Extract the [x, y] coordinate from the center of the cell holding the provided text.  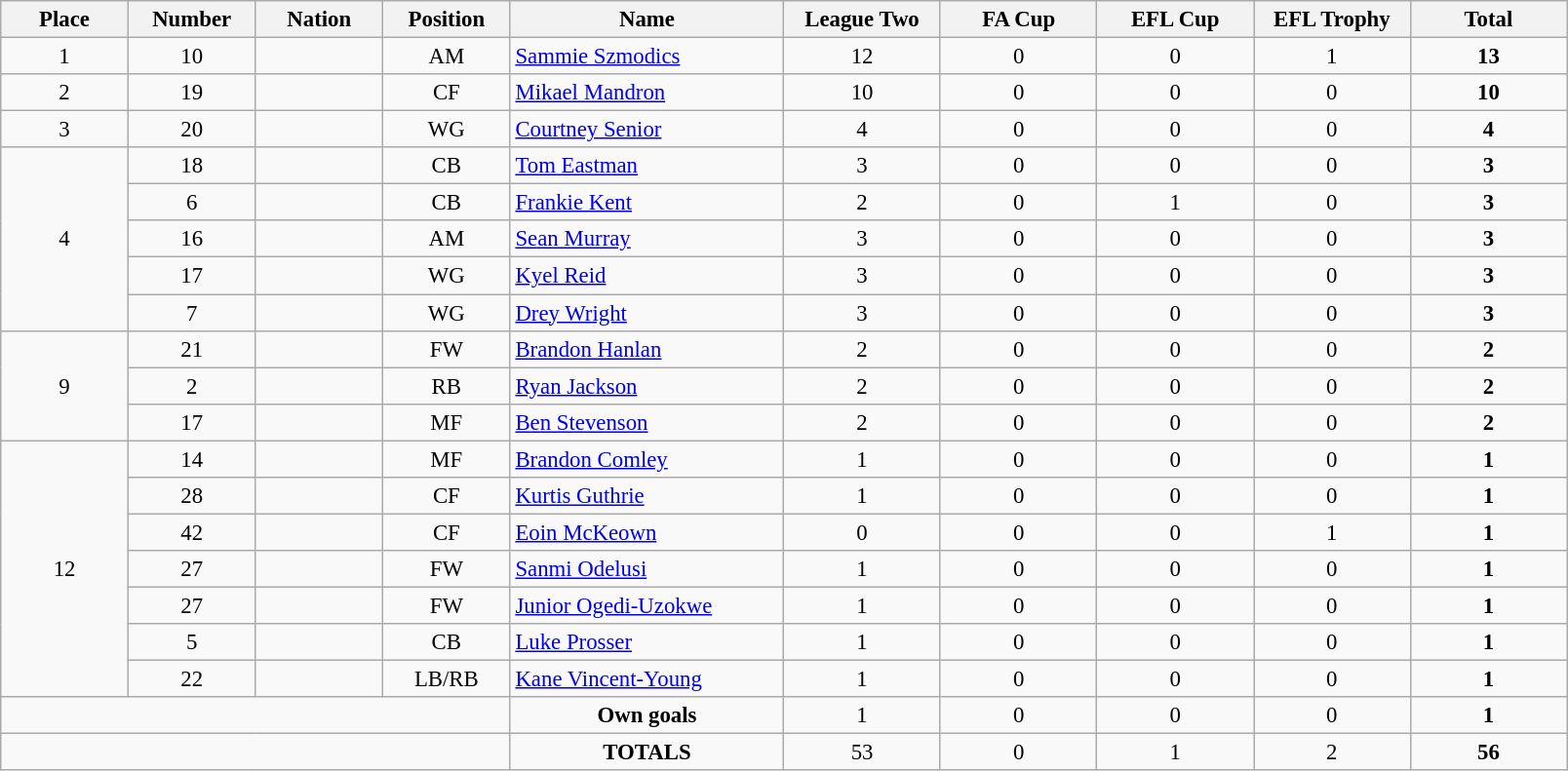
Own goals [647, 715]
RB [447, 386]
Frankie Kent [647, 203]
Kane Vincent-Young [647, 679]
EFL Cup [1176, 19]
21 [191, 349]
Number [191, 19]
Kyel Reid [647, 276]
Drey Wright [647, 313]
Brandon Hanlan [647, 349]
Position [447, 19]
Mikael Mandron [647, 93]
13 [1488, 57]
Junior Ogedi-Uzokwe [647, 605]
Name [647, 19]
Nation [320, 19]
Luke Prosser [647, 642]
42 [191, 532]
5 [191, 642]
Sean Murray [647, 239]
Sanmi Odelusi [647, 569]
Ryan Jackson [647, 386]
Sammie Szmodics [647, 57]
Brandon Comley [647, 459]
Kurtis Guthrie [647, 496]
9 [64, 386]
TOTALS [647, 752]
16 [191, 239]
Place [64, 19]
League Two [862, 19]
Eoin McKeown [647, 532]
7 [191, 313]
14 [191, 459]
18 [191, 166]
Tom Eastman [647, 166]
19 [191, 93]
56 [1488, 752]
20 [191, 130]
LB/RB [447, 679]
FA Cup [1018, 19]
53 [862, 752]
Total [1488, 19]
22 [191, 679]
6 [191, 203]
28 [191, 496]
Ben Stevenson [647, 422]
EFL Trophy [1332, 19]
Courtney Senior [647, 130]
